Identify which cell holds the provided text, then report its [x, y] central coordinate. 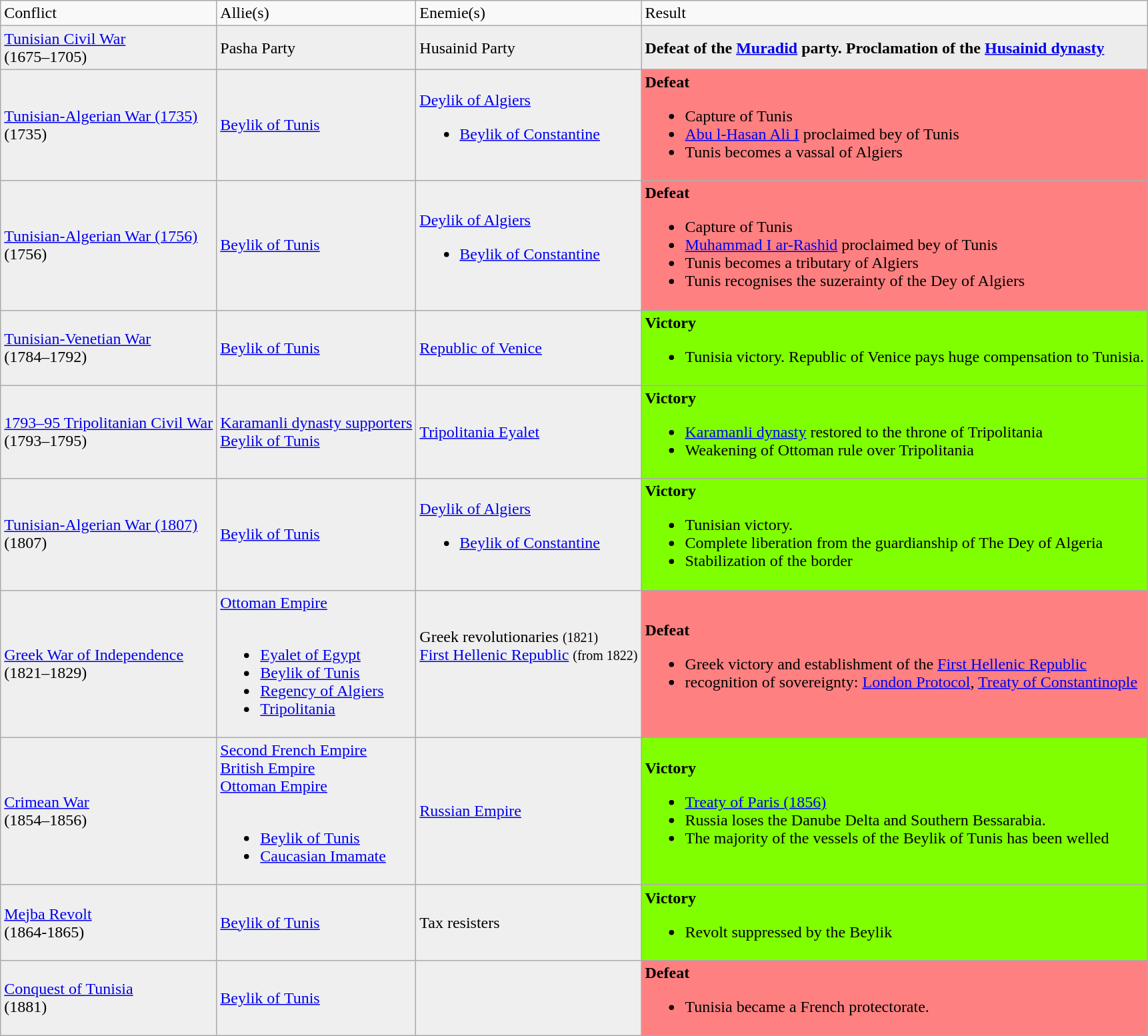
Defeat of the Muradid party. Proclamation of the Husainid dynasty [895, 48]
DefeatCapture of TunisAbu l-Hasan Ali I proclaimed bey of TunisTunis becomes a vassal of Algiers [895, 125]
Tunisian-Venetian War(1784–1792) [109, 348]
Tunisian-Algerian War (1807)(1807) [109, 535]
Greek revolutionaries (1821) First Hellenic Republic (from 1822) [529, 664]
VictoryTunisia victory. Republic of Venice pays huge compensation to Tunisia. [895, 348]
Tax resisters [529, 923]
Second French Empire British Empire Ottoman Empire Beylik of Tunis Caucasian Imamate [316, 811]
Enemie(s) [529, 13]
Tunisian Civil War(1675–1705) [109, 48]
DefeatGreek victory and establishment of the First Hellenic Republicrecognition of sovereignty: London Protocol, Treaty of Constantinople [895, 664]
Russian Empire [529, 811]
1793–95 Tripolitanian Civil War(1793–1795) [109, 432]
Republic of Venice [529, 348]
Ottoman Empire Eyalet of Egypt Beylik of Tunis Regency of Algiers Tripolitania [316, 664]
Conquest of Tunisia(1881) [109, 997]
VictoryTunisian victory.Complete liberation from the guardianship of The Dey of AlgeriaStabilization of the border [895, 535]
Crimean War(1854–1856) [109, 811]
Tunisian-Algerian War (1756)(1756) [109, 245]
Conflict [109, 13]
VictoryTreaty of Paris (1856)Russia loses the Danube Delta and Southern Bessarabia.The majority of the vessels of the Beylik of Tunis has been welled [895, 811]
VictoryRevolt suppressed by the Beylik [895, 923]
Pasha Party [316, 48]
Mejba Revolt(1864-1865) [109, 923]
Husainid Party [529, 48]
DefeatTunisia became a French protectorate. [895, 997]
Tunisian-Algerian War (1735)(1735) [109, 125]
Allie(s) [316, 13]
Karamanli dynasty supporters Beylik of Tunis [316, 432]
Result [895, 13]
Greek War of Independence(1821–1829) [109, 664]
VictoryKaramanli dynasty restored to the throne of TripolitaniaWeakening of Ottoman rule over Tripolitania [895, 432]
Tripolitania Eyalet [529, 432]
